Determine the (x, y) coordinate at the center of the cell enclosing the given text.  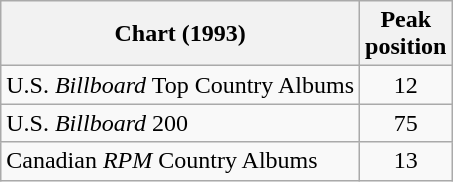
U.S. Billboard Top Country Albums (180, 85)
Canadian RPM Country Albums (180, 161)
Peakposition (406, 34)
Chart (1993) (180, 34)
U.S. Billboard 200 (180, 123)
13 (406, 161)
75 (406, 123)
12 (406, 85)
